From the cell containing the given text, extract its center point as [x, y] coordinate. 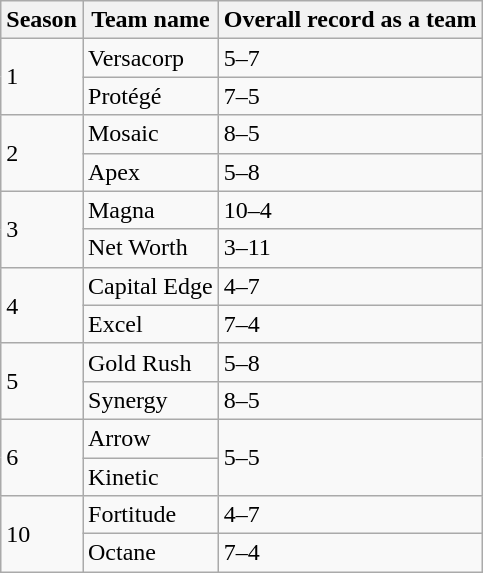
Synergy [150, 400]
1 [42, 77]
Protégé [150, 96]
Arrow [150, 438]
4 [42, 305]
Mosaic [150, 134]
6 [42, 457]
3–11 [350, 248]
Net Worth [150, 248]
10–4 [350, 210]
5 [42, 381]
Gold Rush [150, 362]
Overall record as a team [350, 20]
Kinetic [150, 477]
Magna [150, 210]
Season [42, 20]
10 [42, 534]
7–5 [350, 96]
5–7 [350, 58]
Octane [150, 553]
Versacorp [150, 58]
Apex [150, 172]
Team name [150, 20]
Capital Edge [150, 286]
Excel [150, 324]
2 [42, 153]
Fortitude [150, 515]
5–5 [350, 457]
3 [42, 229]
